Identify which cell holds the provided text, then report its [X, Y] central coordinate. 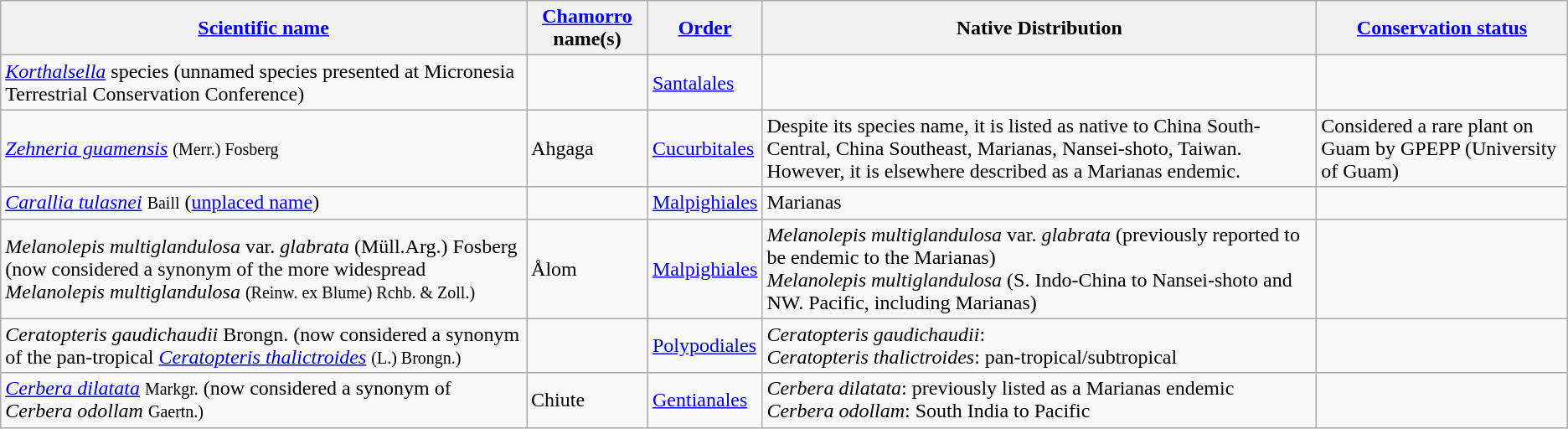
Scientific name [264, 28]
Korthalsella species (unnamed species presented at Micronesia Terrestrial Conservation Conference) [264, 82]
Conservation status [1442, 28]
Chamorro name(s) [588, 28]
Order [704, 28]
Santalales [704, 82]
Ålom [588, 268]
Gentianales [704, 401]
Ahgaga [588, 148]
Marianas [1039, 203]
Chiute [588, 401]
Cucurbitales [704, 148]
Zehneria guamensis (Merr.) Fosberg [264, 148]
Ceratopteris gaudichaudii:Ceratopteris thalictroides: pan-tropical/subtropical [1039, 345]
Ceratopteris gaudichaudii Brongn. (now considered a synonym of the pan-tropical Ceratopteris thalictroides (L.) Brongn.) [264, 345]
Carallia tulasnei Baill (unplaced name) [264, 203]
Cerbera dilatata Markgr. (now considered a synonym of Cerbera odollam Gaertn.) [264, 401]
Native Distribution [1039, 28]
Cerbera dilatata: previously listed as a Marianas endemicCerbera odollam: South India to Pacific [1039, 401]
Polypodiales [704, 345]
Considered a rare plant on Guam by GPEPP (University of Guam) [1442, 148]
